Return the (x, y) coordinate for the center point of the cell that contains the specified text.  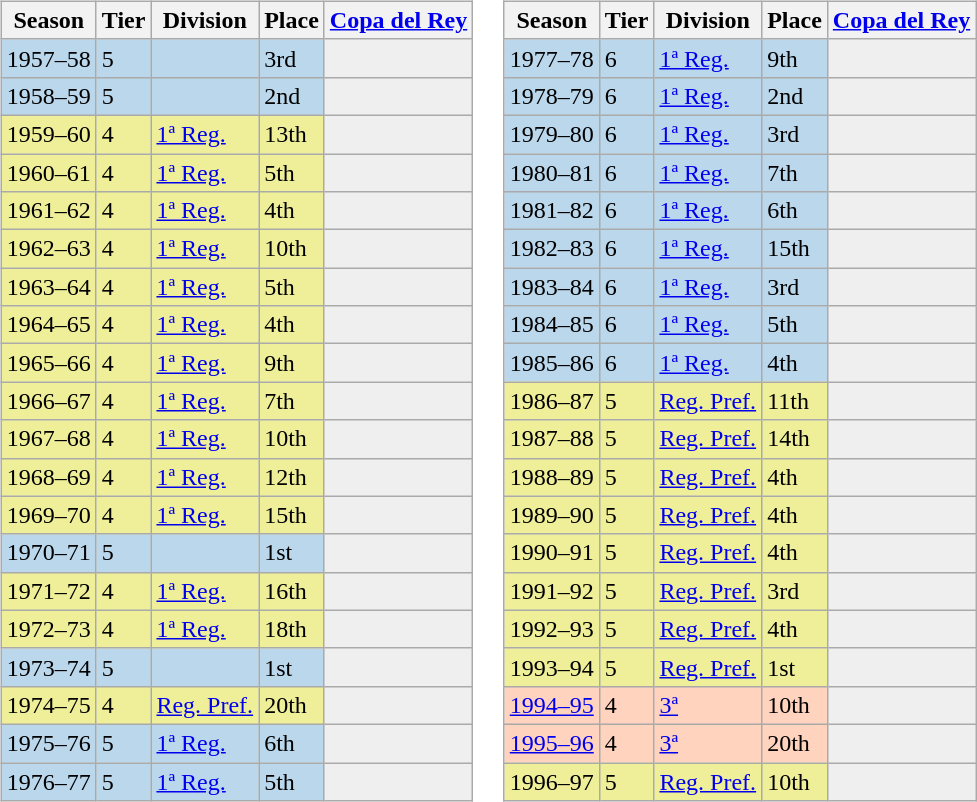
1972–73 (48, 629)
16th (292, 591)
1990–91 (552, 553)
1969–70 (48, 515)
1976–77 (48, 781)
1970–71 (48, 553)
1963–64 (48, 287)
1968–69 (48, 477)
1959–60 (48, 134)
1994–95 (552, 705)
1958–59 (48, 96)
1961–62 (48, 211)
1987–88 (552, 439)
1981–82 (552, 211)
1979–80 (552, 134)
1967–68 (48, 439)
1989–90 (552, 515)
1977–78 (552, 58)
12th (292, 477)
1983–84 (552, 287)
13th (292, 134)
11th (795, 401)
1991–92 (552, 591)
1960–61 (48, 173)
1995–96 (552, 743)
1993–94 (552, 667)
1971–72 (48, 591)
1957–58 (48, 58)
1964–65 (48, 325)
1975–76 (48, 743)
1988–89 (552, 477)
1962–63 (48, 249)
1992–93 (552, 629)
1965–66 (48, 363)
14th (795, 439)
1974–75 (48, 705)
1978–79 (552, 96)
1984–85 (552, 325)
1973–74 (48, 667)
1982–83 (552, 249)
1966–67 (48, 401)
18th (292, 629)
1996–97 (552, 781)
1985–86 (552, 363)
1986–87 (552, 401)
1980–81 (552, 173)
